Pinpoint the cell where the given text exists, returning its (X, Y) midpoint coordinate. 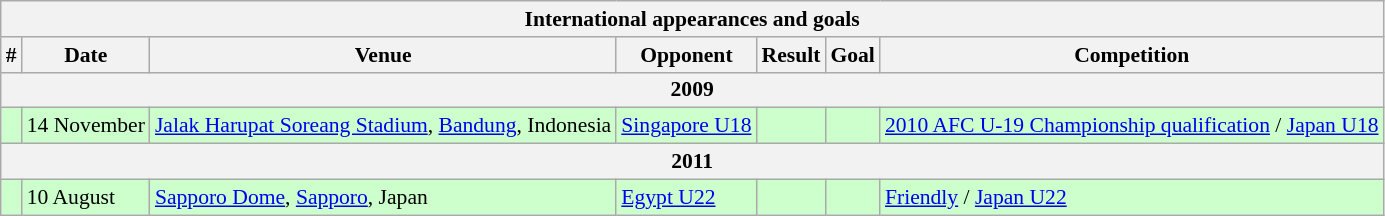
Result (792, 55)
Egypt U22 (686, 197)
Friendly / Japan U22 (1132, 197)
2010 AFC U-19 Championship qualification / Japan U18 (1132, 126)
2009 (692, 90)
10 August (86, 197)
Jalak Harupat Soreang Stadium, Bandung, Indonesia (383, 126)
2011 (692, 162)
# (12, 55)
Venue (383, 55)
Opponent (686, 55)
Sapporo Dome, Sapporo, Japan (383, 197)
Singapore U18 (686, 126)
Competition (1132, 55)
International appearances and goals (692, 19)
Goal (852, 55)
Date (86, 55)
14 November (86, 126)
